Pinpoint the cell where the given text exists, returning its [x, y] midpoint coordinate. 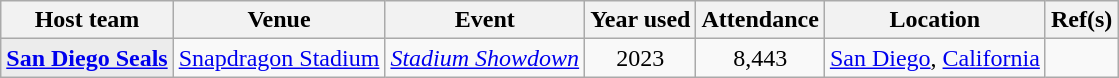
Location [934, 20]
Ref(s) [1081, 20]
Host team [87, 20]
Attendance [760, 20]
Snapdragon Stadium [279, 58]
Stadium Showdown [485, 58]
Venue [279, 20]
2023 [640, 58]
Year used [640, 20]
San Diego, California [934, 58]
San Diego Seals [87, 58]
8,443 [760, 58]
Event [485, 20]
